Provide the [X, Y] coordinate of the cell's center where the given text is located.  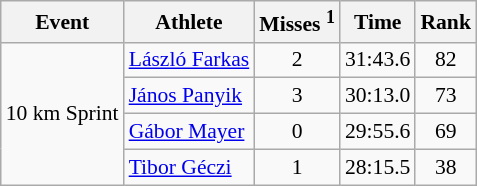
30:13.0 [378, 96]
Tibor Géczi [190, 167]
Rank [446, 22]
1 [297, 167]
10 km Sprint [62, 113]
2 [297, 60]
38 [446, 167]
3 [297, 96]
69 [446, 132]
29:55.6 [378, 132]
28:15.5 [378, 167]
János Panyik [190, 96]
73 [446, 96]
31:43.6 [378, 60]
0 [297, 132]
Event [62, 22]
Gábor Mayer [190, 132]
Athlete [190, 22]
Misses 1 [297, 22]
82 [446, 60]
Time [378, 22]
László Farkas [190, 60]
